Search for the cell housing the specified text and yield its [X, Y] center coordinate. 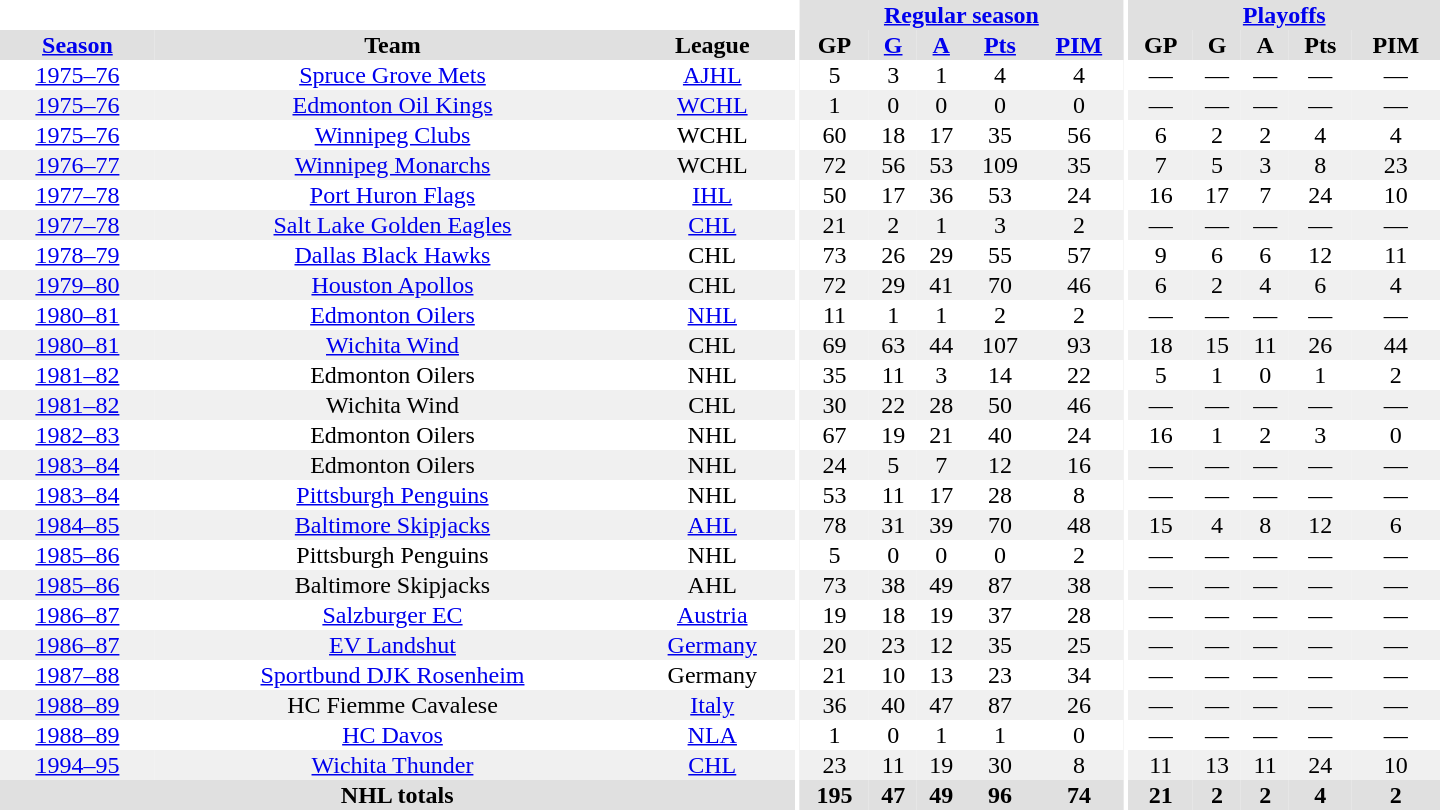
NLA [712, 735]
55 [1000, 255]
109 [1000, 165]
96 [1000, 795]
60 [834, 135]
Regular season [962, 15]
Dallas Black Hawks [392, 255]
57 [1079, 255]
Winnipeg Clubs [392, 135]
9 [1160, 255]
107 [1000, 345]
25 [1079, 645]
Spruce Grove Mets [392, 75]
HC Fiemme Cavalese [392, 705]
1979–80 [78, 285]
74 [1079, 795]
34 [1079, 675]
Edmonton Oil Kings [392, 105]
78 [834, 525]
Team [392, 45]
Port Huron Flags [392, 195]
1984–85 [78, 525]
IHL [712, 195]
37 [1000, 615]
Salzburger EC [392, 615]
93 [1079, 345]
1978–79 [78, 255]
63 [893, 345]
Season [78, 45]
48 [1079, 525]
1976–77 [78, 165]
1994–95 [78, 765]
EV Landshut [392, 645]
195 [834, 795]
NHL totals [397, 795]
67 [834, 435]
41 [941, 285]
Austria [712, 615]
31 [893, 525]
1982–83 [78, 435]
AJHL [712, 75]
39 [941, 525]
HC Davos [392, 735]
Winnipeg Monarchs [392, 165]
Salt Lake Golden Eagles [392, 225]
1987–88 [78, 675]
League [712, 45]
69 [834, 345]
Playoffs [1284, 15]
Houston Apollos [392, 285]
14 [1000, 375]
20 [834, 645]
Italy [712, 705]
Wichita Thunder [392, 765]
Sportbund DJK Rosenheim [392, 675]
